Locate the cell with the specified text and output its [X, Y] center coordinate. 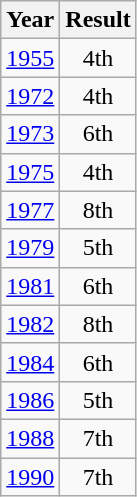
1986 [30, 400]
1973 [30, 134]
1990 [30, 477]
1955 [30, 58]
Year [30, 20]
1975 [30, 172]
1984 [30, 362]
1977 [30, 210]
1982 [30, 324]
Result [98, 20]
1979 [30, 248]
1981 [30, 286]
1988 [30, 438]
1972 [30, 96]
